Find where the given text appears and provide that cell's center as [X, Y] coordinate. 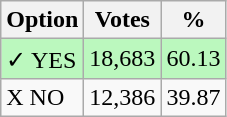
✓ YES [42, 59]
60.13 [194, 59]
Votes [122, 20]
Option [42, 20]
12,386 [122, 97]
39.87 [194, 97]
% [194, 20]
18,683 [122, 59]
X NO [42, 97]
